Capture the cell that displays the provided text and extract its [x, y] central coordinate. 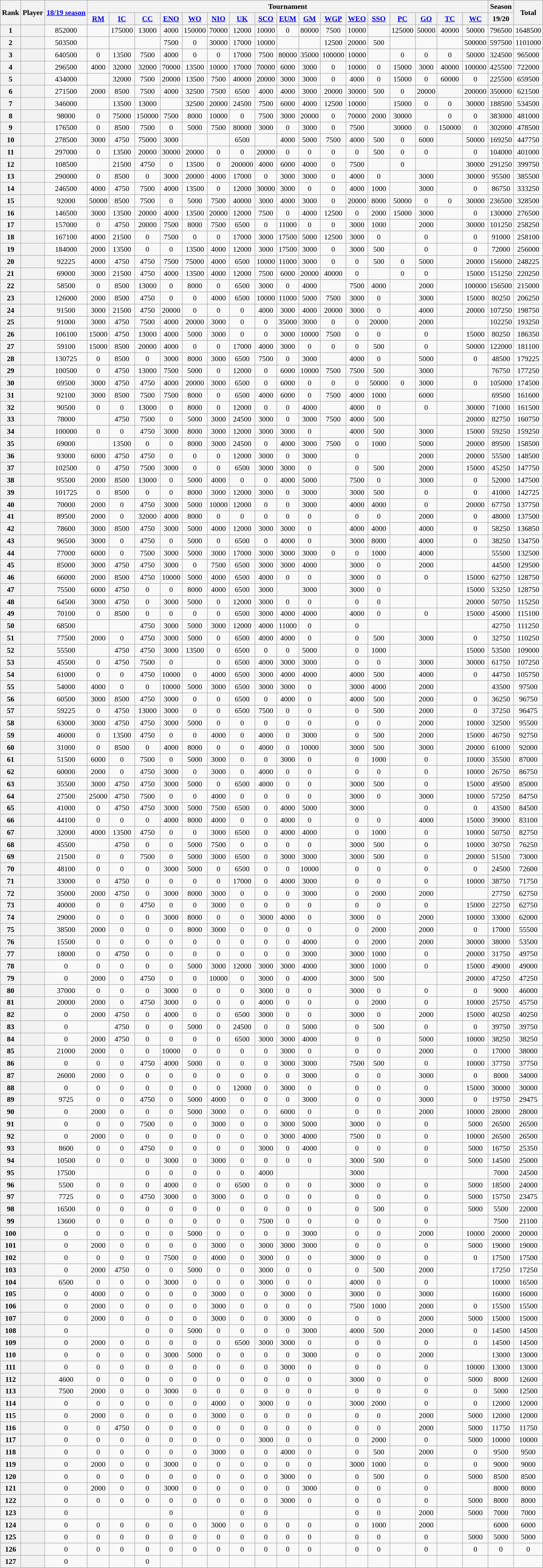
100500 [66, 371]
142725 [528, 492]
32 [11, 408]
105750 [528, 675]
103 [11, 1270]
55 [11, 687]
278500 [66, 140]
92225 [66, 262]
74 [11, 918]
5 [11, 79]
122 [11, 1501]
59 [11, 736]
7725 [66, 1197]
109000 [528, 650]
95 [11, 1173]
89 [11, 1100]
WEO [357, 19]
93 [11, 1149]
23 [11, 298]
104 [11, 1282]
58250 [501, 529]
81 [11, 1003]
106100 [66, 335]
67750 [501, 505]
271500 [66, 92]
17 [11, 225]
2 [11, 43]
37250 [501, 711]
26000 [66, 1076]
21000 [66, 1051]
67 [11, 833]
25 [11, 322]
Season [501, 6]
126 [11, 1550]
350000 [501, 92]
37 [11, 468]
101725 [66, 492]
48100 [66, 869]
8 [11, 116]
96475 [528, 711]
258250 [528, 225]
1648500 [528, 31]
75500 [66, 590]
80 [11, 991]
147500 [528, 480]
68500 [66, 626]
66000 [66, 578]
118 [11, 1452]
11 [11, 152]
NIO [218, 19]
102250 [501, 322]
22 [11, 286]
44100 [66, 820]
9725 [66, 1100]
198750 [528, 310]
161500 [528, 408]
19750 [501, 1100]
RM [98, 19]
45000 [501, 614]
129500 [528, 565]
72000 [501, 250]
220250 [528, 274]
151250 [501, 274]
78 [11, 966]
90 [11, 1112]
59225 [66, 711]
59100 [66, 347]
63000 [66, 723]
TC [450, 19]
97 [11, 1197]
42 [11, 529]
92750 [528, 736]
84500 [528, 808]
401000 [528, 152]
722000 [528, 67]
621500 [528, 92]
45750 [528, 1003]
36250 [501, 699]
62 [11, 772]
31750 [501, 954]
76250 [528, 845]
177250 [528, 371]
206250 [528, 298]
105000 [501, 383]
4600 [66, 1379]
30 [11, 383]
258100 [528, 237]
385500 [528, 177]
83100 [528, 820]
160750 [528, 419]
59250 [501, 432]
52000 [501, 480]
134750 [528, 541]
45 [11, 565]
108500 [66, 164]
9 [11, 128]
16750 [501, 1149]
34 [11, 432]
22000 [528, 1209]
62000 [528, 918]
96750 [528, 699]
296500 [66, 67]
101250 [501, 225]
102500 [66, 468]
503500 [66, 43]
10 [11, 140]
478500 [528, 128]
188500 [501, 104]
41 [11, 517]
122000 [501, 347]
159250 [528, 432]
38500 [66, 930]
73000 [528, 857]
34000 [528, 1076]
GO [426, 19]
85 [11, 1051]
481000 [528, 116]
18000 [66, 954]
186350 [528, 335]
27500 [66, 796]
3 [11, 55]
29000 [66, 918]
13 [11, 177]
26 [11, 335]
333250 [528, 189]
48 [11, 602]
44 [11, 553]
148500 [528, 456]
61750 [501, 663]
31000 [66, 748]
21100 [528, 1222]
57 [11, 711]
91500 [66, 310]
21 [11, 274]
169250 [501, 140]
290000 [66, 177]
147750 [528, 468]
WO [195, 19]
EUM [288, 19]
84750 [528, 796]
156000 [501, 262]
302000 [501, 128]
6 [11, 92]
31 [11, 395]
88 [11, 1088]
54 [11, 675]
58500 [66, 286]
157000 [66, 225]
Total [528, 12]
66 [11, 820]
52 [11, 650]
115 [11, 1416]
Tournament [288, 6]
82 [11, 1015]
109 [11, 1343]
CC [147, 19]
236500 [501, 201]
346000 [66, 104]
10500 [66, 1161]
37000 [66, 991]
965000 [528, 55]
15750 [501, 1197]
291250 [501, 164]
50 [11, 626]
425500 [501, 67]
597500 [501, 43]
179225 [528, 359]
90500 [66, 408]
SSO [379, 19]
447750 [528, 140]
124 [11, 1525]
UK [242, 19]
GM [310, 19]
44750 [501, 675]
113 [11, 1391]
276500 [528, 213]
852000 [66, 31]
44500 [501, 565]
49750 [528, 954]
58 [11, 723]
38750 [501, 881]
53 [11, 663]
297000 [66, 152]
111 [11, 1367]
72600 [528, 869]
111250 [528, 626]
130725 [66, 359]
53250 [501, 590]
35 [11, 444]
43 [11, 541]
69 [11, 857]
22750 [501, 905]
7 [11, 104]
116 [11, 1428]
Player [33, 12]
8600 [66, 1149]
49 [11, 614]
121 [11, 1489]
71 [11, 881]
123 [11, 1513]
176500 [66, 128]
60500 [66, 699]
215000 [528, 286]
110250 [528, 638]
46 [11, 578]
115250 [528, 602]
136850 [528, 529]
25750 [501, 1003]
49500 [501, 784]
24000 [528, 1185]
WC [475, 19]
76 [11, 942]
12 [11, 164]
IC [122, 19]
108 [11, 1331]
75 [11, 930]
4 [11, 67]
120 [11, 1477]
84 [11, 1039]
184000 [66, 250]
SCO [266, 19]
225500 [501, 79]
76750 [501, 371]
110 [11, 1355]
97500 [528, 687]
77 [11, 954]
28 [11, 359]
45250 [501, 468]
15 [11, 201]
93000 [66, 456]
112 [11, 1379]
63 [11, 784]
126000 [66, 298]
ENO [171, 19]
137750 [528, 505]
132500 [528, 553]
246500 [66, 189]
19 [11, 250]
1 [11, 31]
56 [11, 699]
125 [11, 1537]
54000 [66, 687]
137500 [528, 517]
73 [11, 905]
399750 [528, 164]
175000 [122, 31]
WGP [333, 19]
105 [11, 1294]
12600 [528, 1379]
64 [11, 796]
20 [11, 262]
70100 [66, 614]
130000 [501, 213]
33 [11, 419]
Rank [11, 12]
78000 [66, 419]
39 [11, 492]
40 [11, 505]
36 [11, 456]
324500 [501, 55]
91 [11, 1124]
38 [11, 480]
256000 [528, 250]
167100 [66, 237]
640500 [66, 55]
29 [11, 371]
107 [11, 1319]
14 [11, 189]
434000 [66, 79]
29475 [528, 1100]
534500 [528, 104]
106 [11, 1306]
27750 [501, 893]
57250 [501, 796]
39000 [501, 820]
102 [11, 1258]
48000 [501, 517]
87000 [528, 760]
48500 [501, 359]
92 [11, 1136]
30750 [501, 845]
114 [11, 1404]
94 [11, 1161]
161600 [528, 395]
96500 [66, 541]
101 [11, 1246]
86 [11, 1064]
27 [11, 347]
72 [11, 893]
500000 [475, 43]
71000 [501, 408]
77500 [66, 638]
18 [11, 237]
87 [11, 1076]
60 [11, 748]
99 [11, 1222]
98 [11, 1209]
24 [11, 310]
174500 [528, 383]
61 [11, 760]
92100 [66, 395]
125000 [402, 31]
796500 [501, 31]
18/19 season [66, 12]
1101000 [528, 43]
19/20 [501, 19]
47 [11, 590]
77000 [66, 553]
18500 [501, 1185]
383000 [501, 116]
70 [11, 869]
193250 [528, 322]
98000 [66, 116]
117 [11, 1440]
115100 [528, 614]
46750 [501, 736]
156500 [501, 286]
248225 [528, 262]
127 [11, 1562]
25350 [528, 1149]
78600 [66, 529]
64500 [66, 602]
26750 [501, 772]
181100 [528, 347]
104000 [501, 152]
32750 [501, 638]
79 [11, 978]
71750 [528, 881]
68 [11, 845]
51 [11, 638]
PC [402, 19]
65 [11, 808]
83 [11, 1027]
659500 [528, 79]
23475 [528, 1197]
42750 [501, 626]
16 [11, 213]
146500 [66, 213]
13600 [66, 1222]
119 [11, 1464]
96 [11, 1185]
158500 [528, 444]
328500 [528, 201]
100 [11, 1233]
